Provide the [x, y] coordinate of the cell's center where the given text is located.  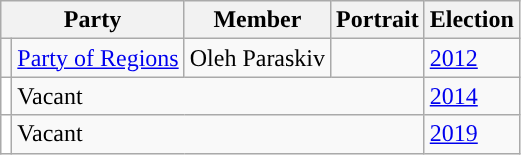
Member [257, 20]
Election [472, 20]
Oleh Paraskiv [257, 58]
2012 [472, 58]
Party of Regions [98, 58]
2014 [472, 96]
Portrait [378, 20]
2019 [472, 134]
Party [92, 20]
